Locate the cell with the specified text and output its (x, y) center coordinate. 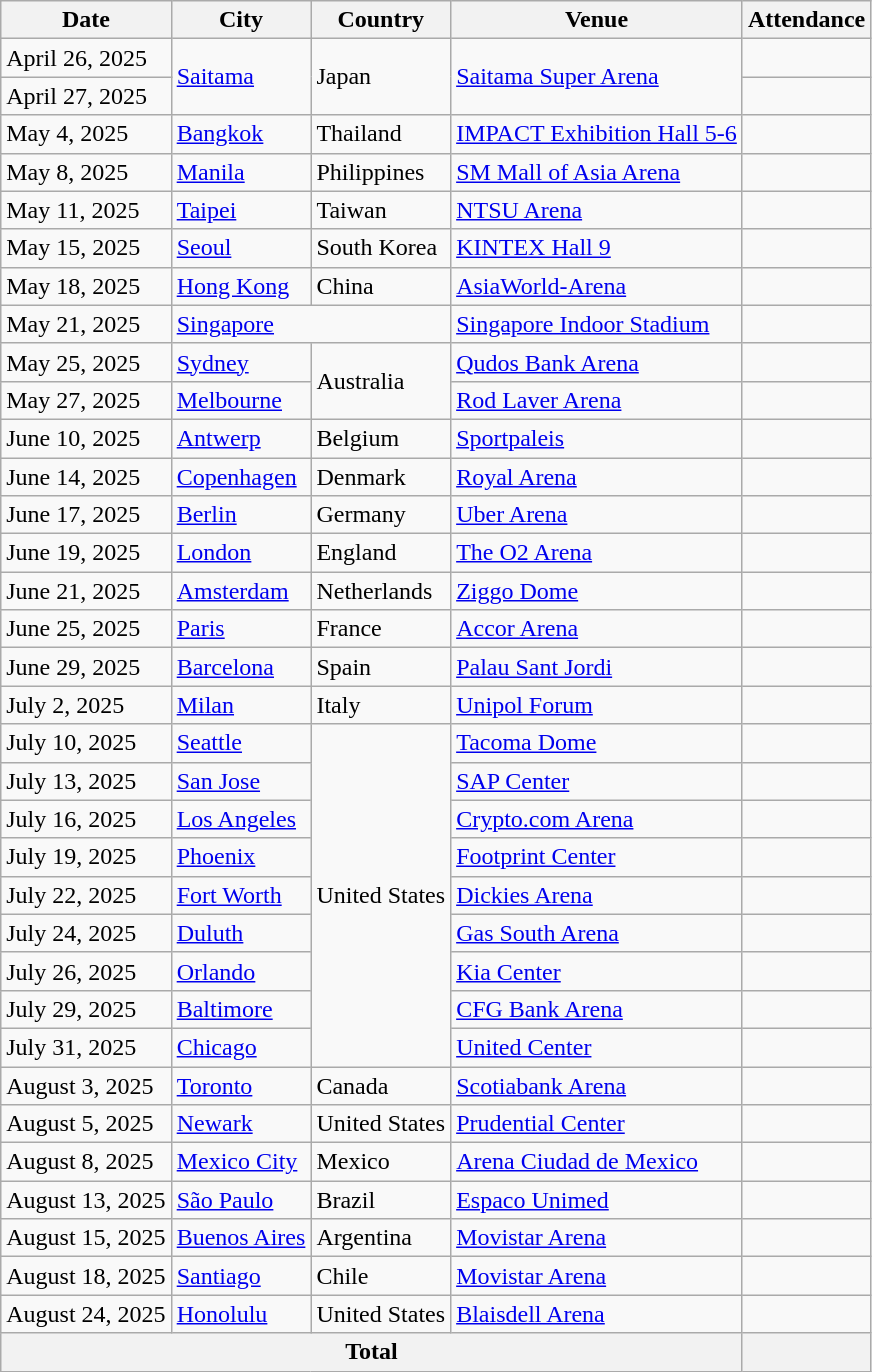
June 14, 2025 (86, 477)
Date (86, 20)
July 10, 2025 (86, 743)
Manila (241, 172)
August 24, 2025 (86, 1314)
Venue (597, 20)
August 8, 2025 (86, 1162)
Australia (381, 381)
Baltimore (241, 1009)
August 18, 2025 (86, 1276)
São Paulo (241, 1200)
July 2, 2025 (86, 705)
July 31, 2025 (86, 1047)
Barcelona (241, 667)
Dickies Arena (597, 895)
August 13, 2025 (86, 1200)
Singapore (310, 324)
July 22, 2025 (86, 895)
May 21, 2025 (86, 324)
Tacoma Dome (597, 743)
Saitama Super Arena (597, 77)
June 29, 2025 (86, 667)
Crypto.com Arena (597, 819)
May 4, 2025 (86, 134)
Attendance (806, 20)
May 25, 2025 (86, 362)
London (241, 553)
Seattle (241, 743)
Italy (381, 705)
Chile (381, 1276)
Bangkok (241, 134)
Fort Worth (241, 895)
The O2 Arena (597, 553)
Royal Arena (597, 477)
United Center (597, 1047)
Brazil (381, 1200)
Ziggo Dome (597, 591)
Scotiabank Arena (597, 1085)
June 21, 2025 (86, 591)
Paris (241, 629)
Orlando (241, 971)
England (381, 553)
Sportpaleis (597, 438)
Rod Laver Arena (597, 400)
August 15, 2025 (86, 1238)
Mexico City (241, 1162)
May 8, 2025 (86, 172)
Argentina (381, 1238)
Prudential Center (597, 1124)
Honolulu (241, 1314)
Philippines (381, 172)
China (381, 286)
July 29, 2025 (86, 1009)
Palau Sant Jordi (597, 667)
AsiaWorld-Arena (597, 286)
June 25, 2025 (86, 629)
Taipei (241, 210)
April 27, 2025 (86, 96)
Saitama (241, 77)
SAP Center (597, 781)
City (241, 20)
Espaco Unimed (597, 1200)
July 13, 2025 (86, 781)
Accor Arena (597, 629)
Netherlands (381, 591)
Uber Arena (597, 515)
France (381, 629)
Amsterdam (241, 591)
Gas South Arena (597, 933)
Canada (381, 1085)
Buenos Aires (241, 1238)
Kia Center (597, 971)
May 27, 2025 (86, 400)
Sydney (241, 362)
Toronto (241, 1085)
May 15, 2025 (86, 248)
South Korea (381, 248)
Country (381, 20)
IMPACT Exhibition Hall 5-6 (597, 134)
Singapore Indoor Stadium (597, 324)
Antwerp (241, 438)
August 3, 2025 (86, 1085)
Belgium (381, 438)
May 18, 2025 (86, 286)
July 16, 2025 (86, 819)
Hong Kong (241, 286)
June 19, 2025 (86, 553)
Total (372, 1352)
Unipol Forum (597, 705)
CFG Bank Arena (597, 1009)
KINTEX Hall 9 (597, 248)
Seoul (241, 248)
August 5, 2025 (86, 1124)
Blaisdell Arena (597, 1314)
Arena Ciudad de Mexico (597, 1162)
Denmark (381, 477)
Spain (381, 667)
Footprint Center (597, 857)
Milan (241, 705)
Qudos Bank Arena (597, 362)
Berlin (241, 515)
Duluth (241, 933)
Japan (381, 77)
July 24, 2025 (86, 933)
Mexico (381, 1162)
July 19, 2025 (86, 857)
June 10, 2025 (86, 438)
NTSU Arena (597, 210)
Thailand (381, 134)
Santiago (241, 1276)
June 17, 2025 (86, 515)
May 11, 2025 (86, 210)
Newark (241, 1124)
Taiwan (381, 210)
SM Mall of Asia Arena (597, 172)
Copenhagen (241, 477)
April 26, 2025 (86, 58)
Chicago (241, 1047)
Germany (381, 515)
Melbourne (241, 400)
San Jose (241, 781)
Los Angeles (241, 819)
Phoenix (241, 857)
July 26, 2025 (86, 971)
